Output the [x, y] coordinate of the center of the cell containing the given text.  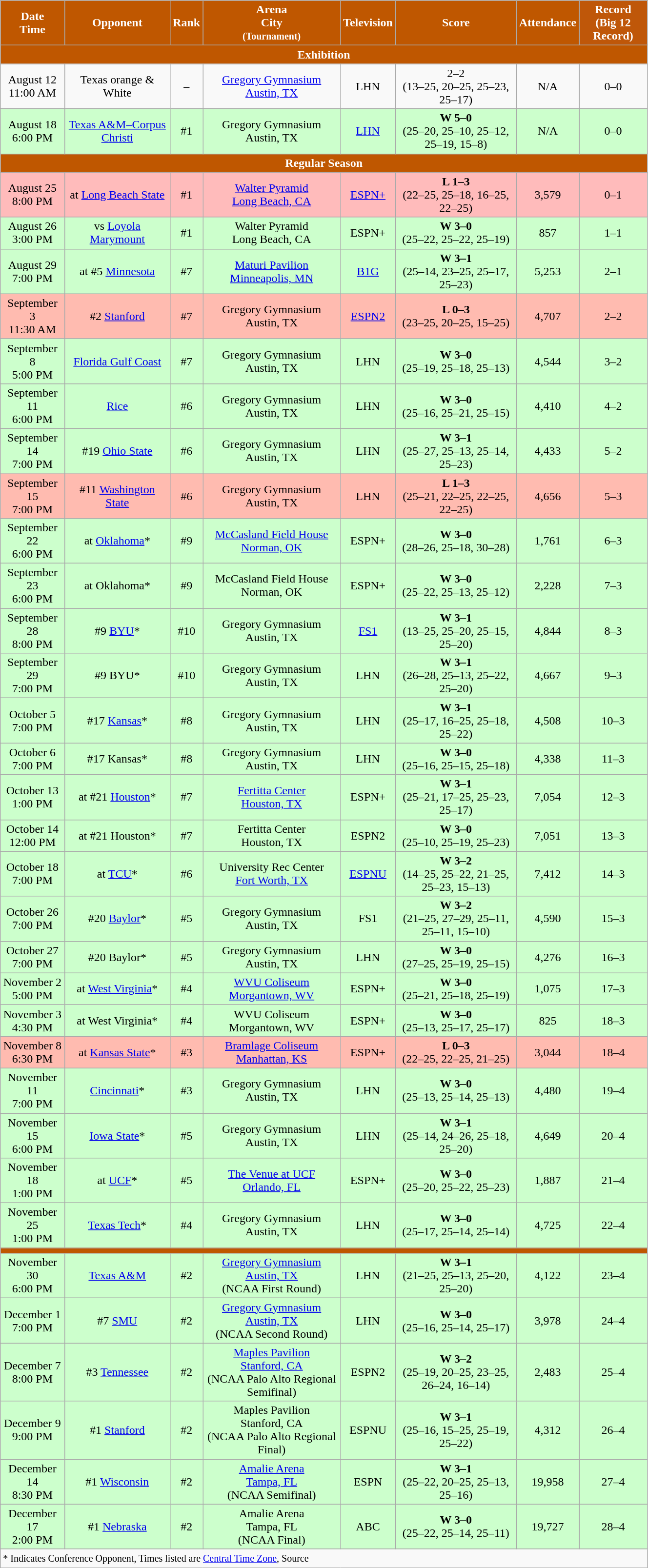
ESPN [368, 1482]
B1G [368, 271]
11–3 [613, 759]
at TCU* [117, 874]
3–2 [613, 361]
December 148:30 PM [32, 1482]
Amalie ArenaTampa, FL(NCAA Semifinal) [272, 1482]
W 3–0(25–22, 25–22, 25–19) [456, 233]
7,051 [547, 835]
1,887 [547, 1181]
19–4 [613, 1090]
W 3–0(25–16, 25–15, 25–18) [456, 759]
7–3 [613, 586]
5–3 [613, 496]
September 157:00 PM [32, 496]
W 3–1(25–21, 17–25, 25–23, 25–17) [456, 797]
November 86:30 PM [32, 1052]
Maples PavilionStanford, CA(NCAA Palo Alto Regional Semifinal) [272, 1372]
W 3–0(28–26, 25–18, 30–28) [456, 541]
Rank [186, 23]
December 17:00 PM [32, 1321]
* Indicates Conference Opponent, Times listed are Central Time Zone, Source [324, 1558]
W 3–0(25–10, 25–19, 25–23) [456, 835]
27–4 [613, 1482]
Bramlage ColiseumManhattan, KS [272, 1052]
September 311:30 AM [32, 316]
vs Loyola Marymount [117, 233]
4,656 [547, 496]
at Kansas State* [117, 1052]
4,725 [547, 1226]
28–4 [613, 1527]
16–3 [613, 957]
Regular Season [324, 163]
4,667 [547, 676]
August 258:00 PM [32, 195]
19,958 [547, 1482]
The Venue at UCFOrlando, FL [272, 1181]
4,480 [547, 1090]
22–4 [613, 1226]
23–4 [613, 1276]
2,228 [547, 586]
Maturi PavilionMinneapolis, MN [272, 271]
26–4 [613, 1430]
October 57:00 PM [32, 721]
2–1 [613, 271]
W 3–0(25–21, 25–18, 25–19) [456, 988]
Texas A&M [117, 1276]
3,579 [547, 195]
W 3–1(25–14, 24–26, 25–18, 25–20) [456, 1136]
1–1 [613, 233]
4,844 [547, 631]
August 186:00 PM [32, 131]
W 3–1(25–14, 23–25, 25–17, 25–23) [456, 271]
October 67:00 PM [32, 759]
#2 Stanford [117, 316]
20–4 [613, 1136]
August 297:00 PM [32, 271]
W 3–2(14–25, 25–22, 21–25, 25–23, 15–13) [456, 874]
October 1412:00 PM [32, 835]
November 306:00 PM [32, 1276]
15–3 [613, 919]
24–4 [613, 1321]
W 3–0(25–13, 25–14, 25–13) [456, 1090]
1,075 [547, 988]
Gregory GymnasiumAustin, TX(NCAA First Round) [272, 1276]
19,727 [547, 1527]
November 181:00 PM [32, 1181]
W 3–1(25–27, 25–13, 25–14, 25–23) [456, 451]
Amalie ArenaTampa, FL(NCAA Final) [272, 1527]
8–3 [613, 631]
W 3–0(25–17, 25–14, 25–14) [456, 1226]
4,312 [547, 1430]
September 288:00 PM [32, 631]
2,483 [547, 1372]
Texas orange & White [117, 86]
October 187:00 PM [32, 874]
2–2 [613, 316]
Opponent [117, 23]
#1 Nebraska [117, 1527]
7,412 [547, 874]
12–3 [613, 797]
Record(Big 12 Record) [613, 23]
September 236:00 PM [32, 586]
18–4 [613, 1052]
at Long Beach State [117, 195]
W 3–0(25–22, 25–14, 25–11) [456, 1527]
7,054 [547, 797]
W 3–0(27–25, 25–19, 25–15) [456, 957]
3,044 [547, 1052]
4,433 [547, 451]
October 131:00 PM [32, 797]
at #5 Minnesota [117, 271]
Exhibition [324, 55]
November 156:00 PM [32, 1136]
4,590 [547, 919]
November 34:30 PM [32, 1021]
#1 Stanford [117, 1430]
1,761 [547, 541]
25–4 [613, 1372]
W 3–0(25–19, 25–18, 25–13) [456, 361]
W 3–0(25–16, 25–21, 25–15) [456, 406]
August 1211:00 AM [32, 86]
September 85:00 PM [32, 361]
October 267:00 PM [32, 919]
W 3–1(25–16, 15–25, 25–19, 25–22) [456, 1430]
#19 Ohio State [117, 451]
September 297:00 PM [32, 676]
DateTime [32, 23]
October 277:00 PM [32, 957]
0–1 [613, 195]
Texas A&M–Corpus Christi [117, 131]
5,253 [547, 271]
Texas Tech* [117, 1226]
W 3–1(25–17, 16–25, 25–18, 25–22) [456, 721]
November 25:00 PM [32, 988]
#1 Wisconsin [117, 1482]
Score [456, 23]
ArenaCity(Tournament) [272, 23]
L 0–3(22–25, 22–25, 21–25) [456, 1052]
Maples PavilionStanford, CA(NCAA Palo Alto Regional Final) [272, 1430]
L 0–3(23–25, 20–25, 15–25) [456, 316]
W 3–2(21–25, 27–29, 25–11, 25–11, 15–10) [456, 919]
18–3 [613, 1021]
Gregory GymnasiumAustin, TX(NCAA Second Round) [272, 1321]
Television [368, 23]
W 3–0(25–20, 25–22, 25–23) [456, 1181]
September 116:00 PM [32, 406]
9–3 [613, 676]
6–3 [613, 541]
L 1–3(22–25, 25–18, 16–25, 22–25) [456, 195]
November 251:00 PM [32, 1226]
4,544 [547, 361]
4,276 [547, 957]
December 99:00 PM [32, 1430]
Florida Gulf Coast [117, 361]
ABC [368, 1527]
W 3–1(25–22, 20–25, 25–13, 25–16) [456, 1482]
3,978 [547, 1321]
14–3 [613, 874]
17–3 [613, 988]
857 [547, 233]
W 3–0(25–13, 25–17, 25–17) [456, 1021]
W 3–1(13–25, 25–20, 25–15, 25–20) [456, 631]
August 263:00 PM [32, 233]
November 117:00 PM [32, 1090]
W 3–1(21–25, 25–13, 25–20, 25–20) [456, 1276]
#3 Tennessee [117, 1372]
December 172:00 PM [32, 1527]
W 5–0 (25–20, 25–10, 25–12, 25–19, 15–8) [456, 131]
5–2 [613, 451]
#11 Washington State [117, 496]
– [186, 86]
December 78:00 PM [32, 1372]
Attendance [547, 23]
Iowa State* [117, 1136]
4,649 [547, 1136]
September 147:00 PM [32, 451]
4,338 [547, 759]
at UCF* [117, 1181]
10–3 [613, 721]
13–3 [613, 835]
L 1–3(25–21, 22–25, 22–25, 22–25) [456, 496]
4,410 [547, 406]
4,707 [547, 316]
825 [547, 1021]
#7 SMU [117, 1321]
W 3–2(25–19, 20–25, 23–25, 26–24, 16–14) [456, 1372]
University Rec CenterFort Worth, TX [272, 874]
W 3–0(25–22, 25–13, 25–12) [456, 586]
September 226:00 PM [32, 541]
4–2 [613, 406]
2–2(13–25, 20–25, 25–23, 25–17) [456, 86]
Cincinnati* [117, 1090]
4,508 [547, 721]
W 3–0(25–16, 25–14, 25–17) [456, 1321]
4,122 [547, 1276]
W 3–1(26–28, 25–13, 25–22, 25–20) [456, 676]
21–4 [613, 1181]
Rice [117, 406]
